Output the [X, Y] coordinate of the center of the cell containing the given text.  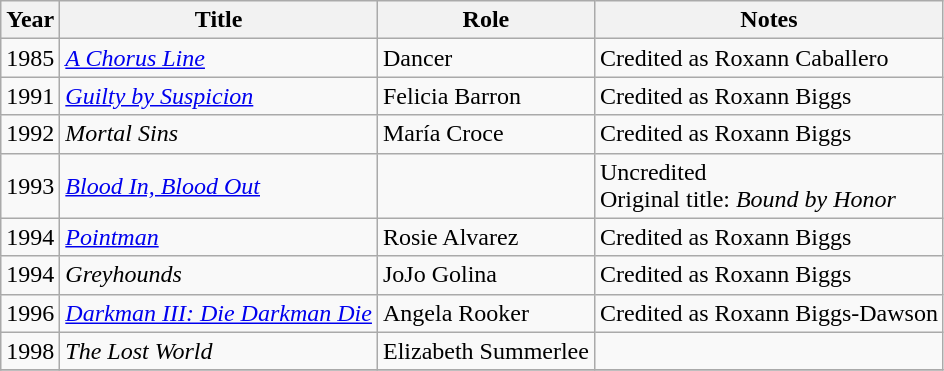
Felicia Barron [486, 96]
1985 [30, 58]
JoJo Golina [486, 275]
UncreditedOriginal title: Bound by Honor [768, 186]
Angela Rooker [486, 313]
Notes [768, 20]
A Chorus Line [219, 58]
Role [486, 20]
Guilty by Suspicion [219, 96]
Credited as Roxann Biggs-Dawson [768, 313]
Blood In, Blood Out [219, 186]
Darkman III: Die Darkman Die [219, 313]
Pointman [219, 237]
Year [30, 20]
1998 [30, 351]
1993 [30, 186]
1991 [30, 96]
1996 [30, 313]
Dancer [486, 58]
1992 [30, 134]
Elizabeth Summerlee [486, 351]
Greyhounds [219, 275]
The Lost World [219, 351]
Credited as Roxann Caballero [768, 58]
María Croce [486, 134]
Mortal Sins [219, 134]
Rosie Alvarez [486, 237]
Title [219, 20]
